Find where the given text appears and provide that cell's center as (x, y) coordinate. 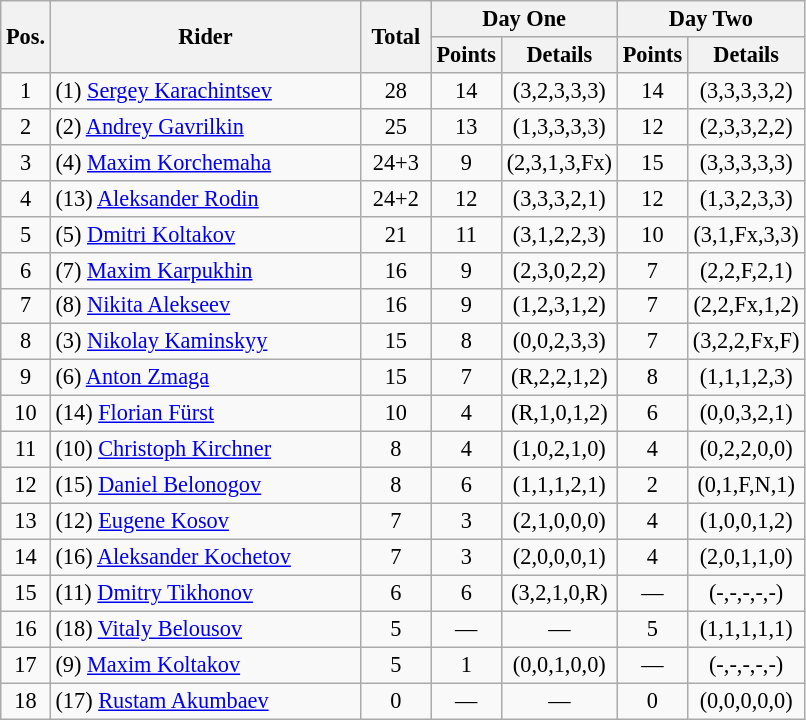
25 (396, 126)
(2,2,Fx,1,2) (746, 306)
24+3 (396, 162)
18 (26, 701)
24+2 (396, 198)
(18) Vitaly Belousov (205, 629)
(0,1,F,N,1) (746, 485)
(2,0,1,1,0) (746, 557)
(2,0,0,0,1) (559, 557)
(0,0,1,0,0) (559, 665)
(12) Eugene Kosov (205, 521)
Day One (524, 19)
(2,3,1,3,Fx) (559, 162)
(3,3,3,2,1) (559, 198)
(2,2,F,2,1) (746, 270)
(9) Maxim Koltakov (205, 665)
(0,0,2,3,3) (559, 342)
21 (396, 234)
(3,2,1,0,R) (559, 593)
(3,1,Fx,3,3) (746, 234)
Rider (205, 37)
(6) Anton Zmaga (205, 378)
(3,2,2,Fx,F) (746, 342)
(1,3,3,3,3) (559, 126)
Day Two (710, 19)
(0,0,0,0,0) (746, 701)
(1) Sergey Karachintsev (205, 90)
(1,0,0,1,2) (746, 521)
(16) Aleksander Kochetov (205, 557)
(10) Christoph Kirchner (205, 450)
(1,3,2,3,3) (746, 198)
(0,0,3,2,1) (746, 414)
Total (396, 37)
(17) Rustam Akumbaev (205, 701)
(2,3,3,2,2) (746, 126)
(0,2,2,0,0) (746, 450)
(15) Daniel Belonogov (205, 485)
(7) Maxim Karpukhin (205, 270)
(3,1,2,2,3) (559, 234)
(3) Nikolay Kaminskyy (205, 342)
(1,2,3,1,2) (559, 306)
(14) Florian Fürst (205, 414)
(2) Andrey Gavrilkin (205, 126)
(R,1,0,1,2) (559, 414)
(11) Dmitry Tikhonov (205, 593)
(1,1,1,2,1) (559, 485)
(3,2,3,3,3) (559, 90)
(2,1,0,0,0) (559, 521)
(1,0,2,1,0) (559, 450)
Pos. (26, 37)
(8) Nikita Alekseev (205, 306)
(2,3,0,2,2) (559, 270)
(3,3,3,3,2) (746, 90)
28 (396, 90)
(1,1,1,1,1) (746, 629)
(4) Maxim Korchemaha (205, 162)
(R,2,2,1,2) (559, 378)
(1,1,1,2,3) (746, 378)
(13) Aleksander Rodin (205, 198)
(5) Dmitri Koltakov (205, 234)
17 (26, 665)
(3,3,3,3,3) (746, 162)
